Output the [x, y] coordinate of the center of the cell containing the given text.  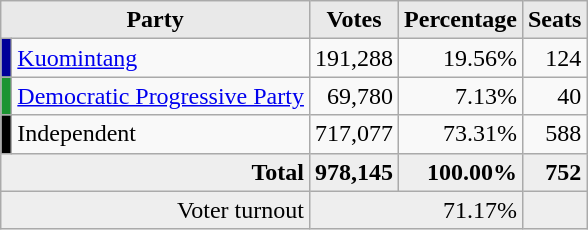
19.56% [461, 58]
100.00% [461, 172]
Democratic Progressive Party [161, 96]
Independent [161, 134]
Total [156, 172]
124 [554, 58]
Kuomintang [161, 58]
73.31% [461, 134]
71.17% [416, 210]
7.13% [461, 96]
Party [156, 20]
40 [554, 96]
752 [554, 172]
191,288 [354, 58]
69,780 [354, 96]
Voter turnout [156, 210]
978,145 [354, 172]
Votes [354, 20]
Seats [554, 20]
588 [554, 134]
Percentage [461, 20]
717,077 [354, 134]
